Scan for the cell matching the given text and deliver its (x, y) coordinate at center. 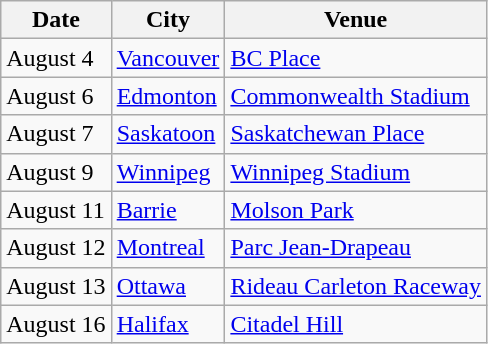
Winnipeg Stadium (356, 172)
August 13 (56, 286)
August 9 (56, 172)
Saskatoon (168, 134)
Venue (356, 20)
Ottawa (168, 286)
August 11 (56, 210)
Saskatchewan Place (356, 134)
Vancouver (168, 58)
August 16 (56, 324)
Barrie (168, 210)
August 6 (56, 96)
Halifax (168, 324)
Rideau Carleton Raceway (356, 286)
Edmonton (168, 96)
Parc Jean-Drapeau (356, 248)
August 7 (56, 134)
Commonwealth Stadium (356, 96)
Montreal (168, 248)
Citadel Hill (356, 324)
Winnipeg (168, 172)
City (168, 20)
August 4 (56, 58)
BC Place (356, 58)
Molson Park (356, 210)
Date (56, 20)
August 12 (56, 248)
